Determine the (X, Y) coordinate at the center of the cell enclosing the given text.  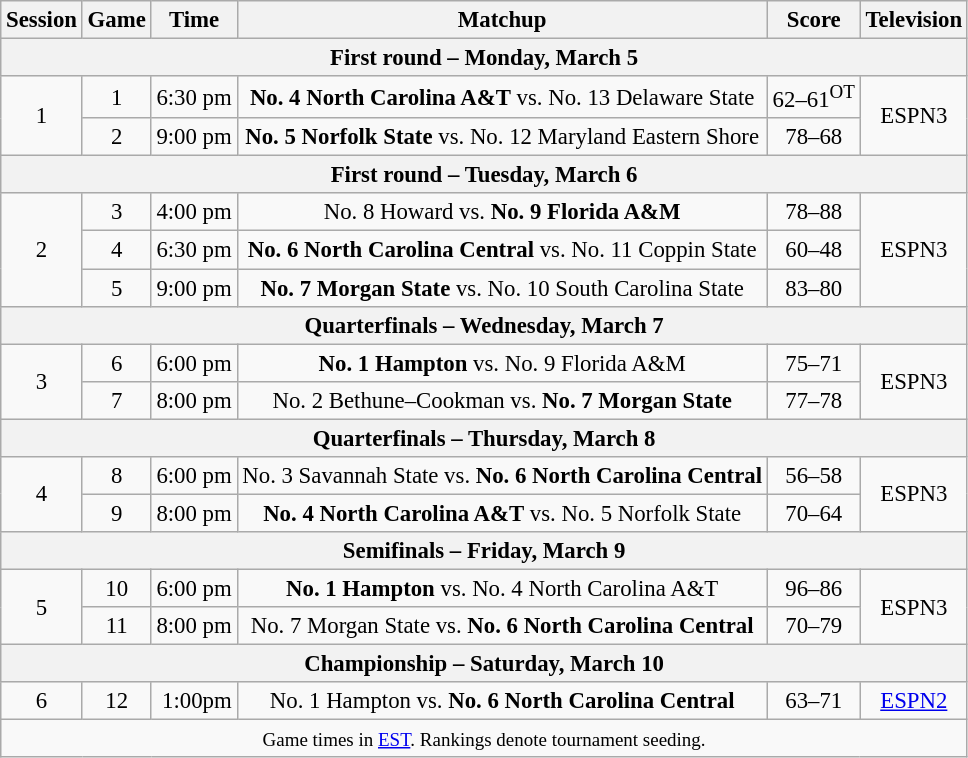
No. 1 Hampton vs. No. 6 North Carolina Central (502, 701)
No. 5 Norfolk State vs. No. 12 Maryland Eastern Shore (502, 137)
Game (116, 20)
75–71 (814, 363)
Matchup (502, 20)
Television (914, 20)
ESPN2 (914, 701)
4:00 pm (194, 213)
No. 1 Hampton vs. No. 9 Florida A&M (502, 363)
No. 7 Morgan State vs. No. 10 South Carolina State (502, 288)
Championship – Saturday, March 10 (484, 664)
No. 4 North Carolina A&T vs. No. 5 Norfolk State (502, 513)
83–80 (814, 288)
No. 2 Bethune–Cookman vs. No. 7 Morgan State (502, 400)
1:00pm (194, 701)
9 (116, 513)
Semifinals – Friday, March 9 (484, 551)
Quarterfinals – Wednesday, March 7 (484, 325)
63–71 (814, 701)
No. 7 Morgan State vs. No. 6 North Carolina Central (502, 626)
96–86 (814, 588)
Session (42, 20)
No. 3 Savannah State vs. No. 6 North Carolina Central (502, 476)
70–64 (814, 513)
62–61OT (814, 97)
11 (116, 626)
60–48 (814, 250)
78–88 (814, 213)
7 (116, 400)
First round – Monday, March 5 (484, 58)
70–79 (814, 626)
77–78 (814, 400)
First round – Tuesday, March 6 (484, 175)
Game times in EST. Rankings denote tournament seeding. (484, 739)
Quarterfinals – Thursday, March 8 (484, 438)
Score (814, 20)
56–58 (814, 476)
No. 8 Howard vs. No. 9 Florida A&M (502, 213)
8 (116, 476)
No. 6 North Carolina Central vs. No. 11 Coppin State (502, 250)
Time (194, 20)
10 (116, 588)
78–68 (814, 137)
No. 4 North Carolina A&T vs. No. 13 Delaware State (502, 97)
12 (116, 701)
No. 1 Hampton vs. No. 4 North Carolina A&T (502, 588)
